Pinpoint the cell where the given text exists, returning its (x, y) midpoint coordinate. 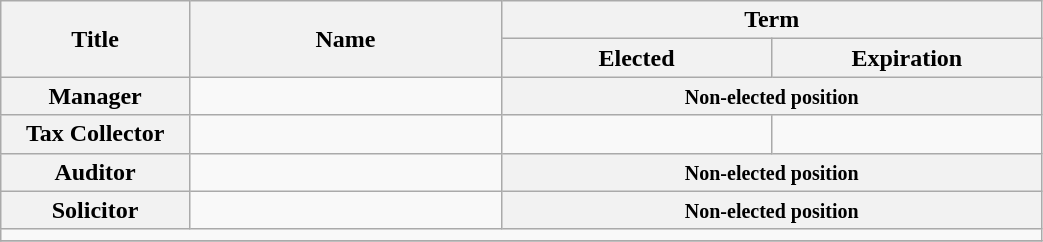
Title (96, 39)
Manager (96, 96)
Elected (636, 58)
Expiration (907, 58)
Solicitor (96, 210)
Tax Collector (96, 134)
Auditor (96, 172)
Name (345, 39)
Term (772, 20)
